Provide the [X, Y] coordinate of the cell's center where the given text is located.  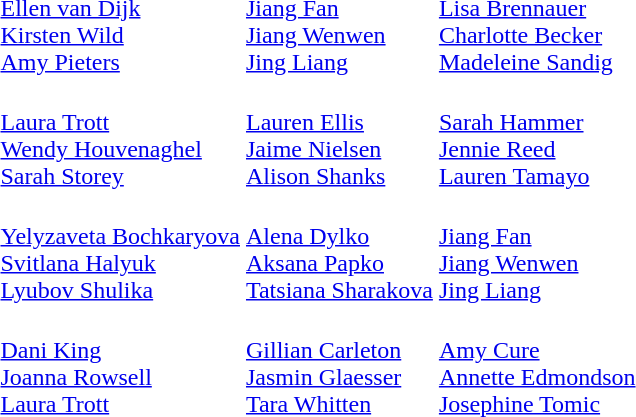
Alena DylkoAksana PapkoTatsiana Sharakova [339, 250]
Lauren EllisJaime NielsenAlison Shanks [339, 136]
